Provide the (X, Y) coordinate of the cell's center where the given text is located.  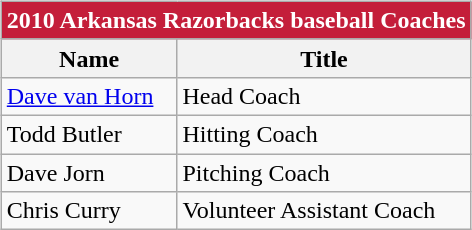
Todd Butler (89, 134)
Hitting Coach (324, 134)
Head Coach (324, 96)
Dave van Horn (89, 96)
Name (89, 58)
Chris Curry (89, 211)
Pitching Coach (324, 173)
Volunteer Assistant Coach (324, 211)
Dave Jorn (89, 173)
2010 Arkansas Razorbacks baseball Coaches (236, 20)
Title (324, 58)
